Capture the cell that displays the provided text and extract its (x, y) central coordinate. 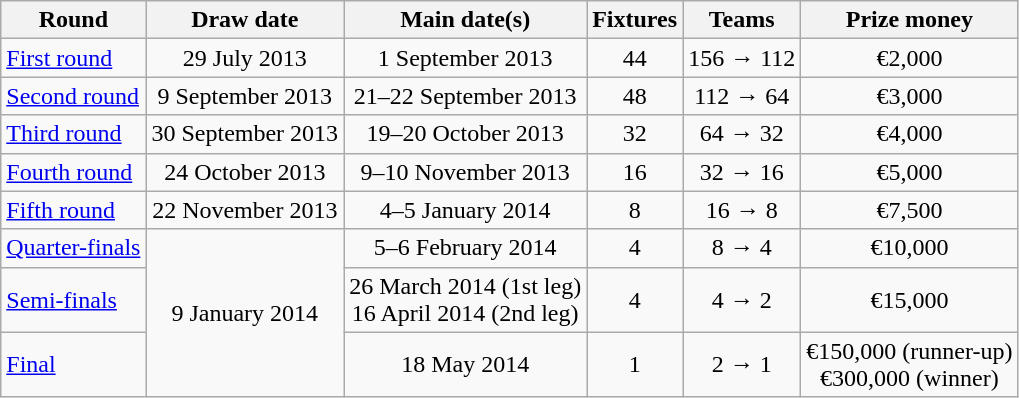
32 → 16 (742, 172)
Main date(s) (466, 20)
156 → 112 (742, 58)
Fourth round (74, 172)
19–20 October 2013 (466, 134)
44 (635, 58)
21–22 September 2013 (466, 96)
Fifth round (74, 210)
8 (635, 210)
Final (74, 364)
1 September 2013 (466, 58)
First round (74, 58)
Quarter-finals (74, 248)
32 (635, 134)
Fixtures (635, 20)
2 → 1 (742, 364)
8 → 4 (742, 248)
9 September 2013 (245, 96)
4 → 2 (742, 300)
Draw date (245, 20)
64 → 32 (742, 134)
22 November 2013 (245, 210)
29 July 2013 (245, 58)
€4,000 (910, 134)
€3,000 (910, 96)
Prize money (910, 20)
18 May 2014 (466, 364)
5–6 February 2014 (466, 248)
112 → 64 (742, 96)
€10,000 (910, 248)
30 September 2013 (245, 134)
€7,500 (910, 210)
€5,000 (910, 172)
€2,000 (910, 58)
24 October 2013 (245, 172)
Round (74, 20)
€15,000 (910, 300)
4–5 January 2014 (466, 210)
1 (635, 364)
16 (635, 172)
Second round (74, 96)
9 January 2014 (245, 313)
26 March 2014 (1st leg) 16 April 2014 (2nd leg) (466, 300)
Semi-finals (74, 300)
Third round (74, 134)
48 (635, 96)
€150,000 (runner-up)€300,000 (winner) (910, 364)
9–10 November 2013 (466, 172)
Teams (742, 20)
16 → 8 (742, 210)
